Locate the cell with the specified text and output its (X, Y) center coordinate. 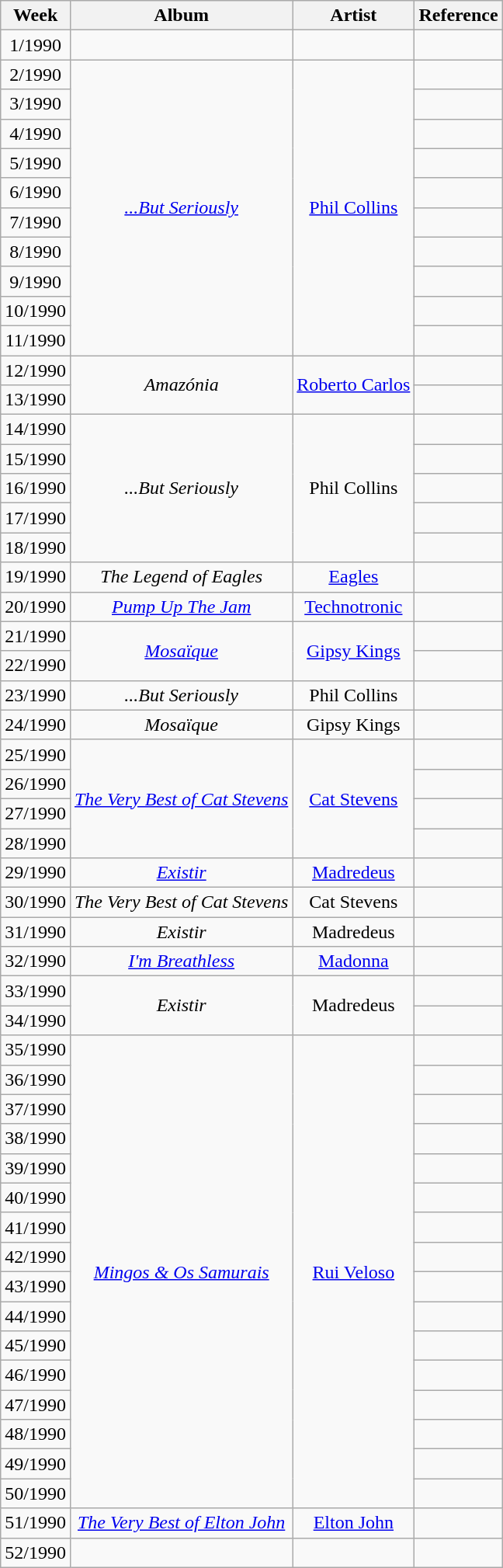
52/1990 (36, 1552)
43/1990 (36, 1286)
39/1990 (36, 1168)
12/1990 (36, 370)
51/1990 (36, 1523)
13/1990 (36, 400)
Mingos & Os Samurais (181, 1272)
42/1990 (36, 1257)
15/1990 (36, 459)
41/1990 (36, 1227)
27/1990 (36, 813)
The Legend of Eagles (181, 577)
14/1990 (36, 429)
44/1990 (36, 1316)
19/1990 (36, 577)
Pump Up The Jam (181, 607)
Eagles (354, 577)
Artist (354, 16)
6/1990 (36, 193)
The Very Best of Elton John (181, 1523)
30/1990 (36, 902)
49/1990 (36, 1464)
34/1990 (36, 1020)
47/1990 (36, 1405)
25/1990 (36, 754)
9/1990 (36, 281)
46/1990 (36, 1375)
Technotronic (354, 607)
11/1990 (36, 340)
37/1990 (36, 1109)
48/1990 (36, 1434)
7/1990 (36, 222)
29/1990 (36, 873)
50/1990 (36, 1493)
35/1990 (36, 1050)
Madonna (354, 961)
40/1990 (36, 1198)
16/1990 (36, 488)
Amazónia (181, 385)
28/1990 (36, 843)
31/1990 (36, 932)
1/1990 (36, 45)
20/1990 (36, 607)
I'm Breathless (181, 961)
2/1990 (36, 75)
17/1990 (36, 518)
Roberto Carlos (354, 385)
18/1990 (36, 548)
24/1990 (36, 725)
38/1990 (36, 1139)
Rui Veloso (354, 1272)
23/1990 (36, 695)
32/1990 (36, 961)
10/1990 (36, 311)
Reference (458, 16)
3/1990 (36, 104)
45/1990 (36, 1346)
21/1990 (36, 636)
36/1990 (36, 1080)
26/1990 (36, 784)
Elton John (354, 1523)
22/1990 (36, 666)
33/1990 (36, 991)
4/1990 (36, 134)
5/1990 (36, 163)
Album (181, 16)
8/1990 (36, 252)
Week (36, 16)
